Capture the cell that displays the provided text and extract its [x, y] central coordinate. 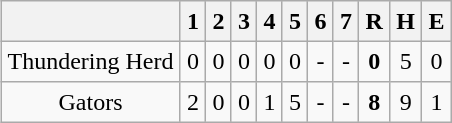
E [437, 21]
9 [406, 102]
4 [270, 21]
8 [374, 102]
3 [244, 21]
7 [346, 21]
6 [321, 21]
Thundering Herd [90, 61]
Gators [90, 102]
H [406, 21]
R [374, 21]
